Provide the (x, y) coordinate of the cell's center where the given text is located.  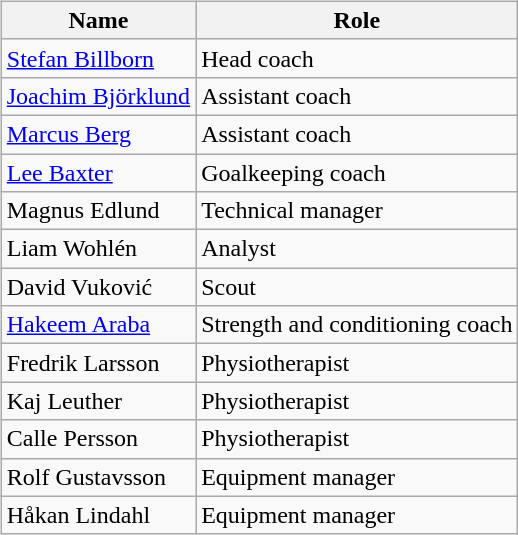
Magnus Edlund (98, 211)
Håkan Lindahl (98, 515)
Analyst (357, 249)
Role (357, 20)
Strength and conditioning coach (357, 325)
Head coach (357, 58)
Fredrik Larsson (98, 363)
Goalkeeping coach (357, 173)
Calle Persson (98, 439)
Hakeem Araba (98, 325)
Liam Wohlén (98, 249)
Stefan Billborn (98, 58)
Scout (357, 287)
Name (98, 20)
Joachim Björklund (98, 96)
Lee Baxter (98, 173)
David Vuković (98, 287)
Marcus Berg (98, 134)
Kaj Leuther (98, 401)
Technical manager (357, 211)
Rolf Gustavsson (98, 477)
